Determine the [X, Y] coordinate at the center of the cell enclosing the given text.  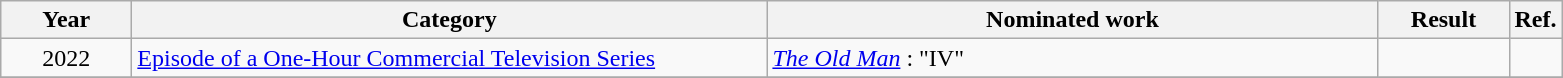
Ref. [1536, 20]
Category [450, 20]
Episode of a One-Hour Commercial Television Series [450, 58]
2022 [66, 58]
Year [66, 20]
The Old Man : "IV" [1072, 58]
Nominated work [1072, 20]
Result [1444, 20]
